Extract the [x, y] coordinate from the center of the cell holding the provided text.  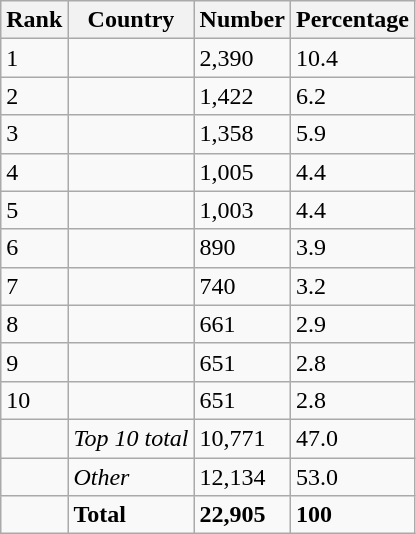
Percentage [352, 20]
661 [242, 324]
740 [242, 286]
890 [242, 248]
1,003 [242, 210]
2.9 [352, 324]
Country [131, 20]
47.0 [352, 438]
8 [34, 324]
6 [34, 248]
Top 10 total [131, 438]
10 [34, 400]
Number [242, 20]
Other [131, 477]
22,905 [242, 515]
10.4 [352, 58]
1,358 [242, 134]
Total [131, 515]
2 [34, 96]
1,422 [242, 96]
6.2 [352, 96]
9 [34, 362]
2,390 [242, 58]
7 [34, 286]
10,771 [242, 438]
5.9 [352, 134]
1 [34, 58]
3.2 [352, 286]
5 [34, 210]
3.9 [352, 248]
Rank [34, 20]
53.0 [352, 477]
1,005 [242, 172]
100 [352, 515]
12,134 [242, 477]
4 [34, 172]
3 [34, 134]
